Identify which cell holds the provided text, then report its (x, y) central coordinate. 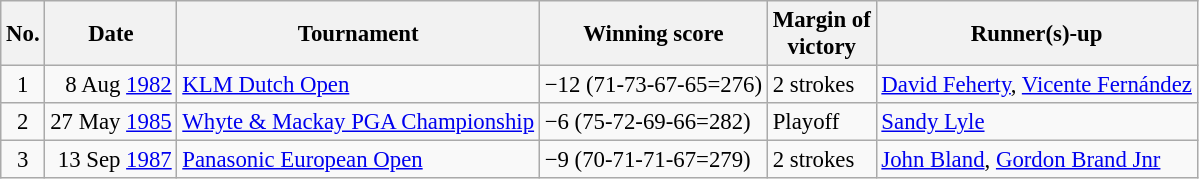
John Bland, Gordon Brand Jnr (1036, 160)
Runner(s)-up (1036, 34)
Panasonic European Open (358, 160)
2 (23, 122)
Whyte & Mackay PGA Championship (358, 122)
KLM Dutch Open (358, 85)
−12 (71-73-67-65=276) (653, 85)
Tournament (358, 34)
1 (23, 85)
Winning score (653, 34)
Playoff (822, 122)
Date (111, 34)
8 Aug 1982 (111, 85)
−6 (75-72-69-66=282) (653, 122)
3 (23, 160)
Sandy Lyle (1036, 122)
−9 (70-71-71-67=279) (653, 160)
David Feherty, Vicente Fernández (1036, 85)
No. (23, 34)
Margin ofvictory (822, 34)
27 May 1985 (111, 122)
13 Sep 1987 (111, 160)
